Capture the cell that displays the provided text and extract its [X, Y] central coordinate. 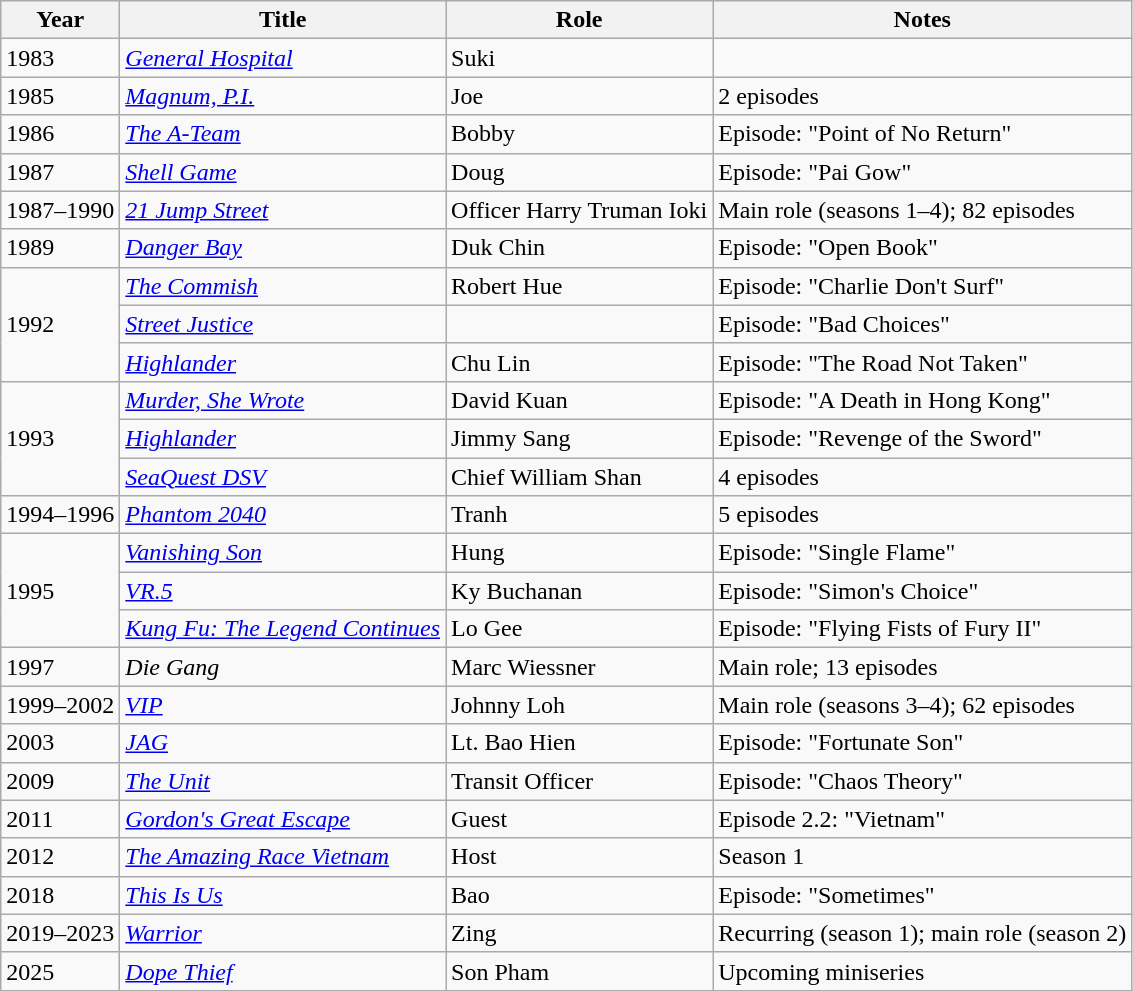
Ky Buchanan [580, 591]
Magnum, P.I. [283, 96]
Chu Lin [580, 362]
Year [60, 20]
Duk Chin [580, 248]
General Hospital [283, 58]
1987–1990 [60, 210]
Episode: "The Road Not Taken" [922, 362]
Shell Game [283, 172]
Transit Officer [580, 781]
Tranh [580, 515]
Episode: "Fortunate Son" [922, 743]
Officer Harry Truman Ioki [580, 210]
Episode: "Point of No Return" [922, 134]
1999–2002 [60, 705]
Lo Gee [580, 629]
Episode: "Chaos Theory" [922, 781]
Notes [922, 20]
Son Pham [580, 971]
Role [580, 20]
Season 1 [922, 857]
The A-Team [283, 134]
VIP [283, 705]
Episode: "Single Flame" [922, 553]
Episode: "Pai Gow" [922, 172]
2003 [60, 743]
David Kuan [580, 400]
The Unit [283, 781]
Episode: "Bad Choices" [922, 324]
Hung [580, 553]
Marc Wiessner [580, 667]
Host [580, 857]
5 episodes [922, 515]
Episode: "Flying Fists of Fury II" [922, 629]
Episode: "Simon's Choice" [922, 591]
2012 [60, 857]
Joe [580, 96]
Robert Hue [580, 286]
Warrior [283, 933]
1997 [60, 667]
1994–1996 [60, 515]
Murder, She Wrote [283, 400]
Suki [580, 58]
The Amazing Race Vietnam [283, 857]
1995 [60, 591]
VR.5 [283, 591]
4 episodes [922, 477]
Main role (seasons 3–4); 62 episodes [922, 705]
Guest [580, 819]
Episode: "Sometimes" [922, 895]
1987 [60, 172]
Gordon's Great Escape [283, 819]
Chief William Shan [580, 477]
JAG [283, 743]
Bobby [580, 134]
Recurring (season 1); main role (season 2) [922, 933]
1985 [60, 96]
Doug [580, 172]
Episode 2.2: "Vietnam" [922, 819]
Street Justice [283, 324]
Phantom 2040 [283, 515]
Kung Fu: The Legend Continues [283, 629]
2 episodes [922, 96]
Vanishing Son [283, 553]
Dope Thief [283, 971]
Lt. Bao Hien [580, 743]
Episode: "Open Book" [922, 248]
1986 [60, 134]
Johnny Loh [580, 705]
2025 [60, 971]
Jimmy Sang [580, 438]
Main role (seasons 1–4); 82 episodes [922, 210]
This Is Us [283, 895]
Bao [580, 895]
1989 [60, 248]
2011 [60, 819]
Zing [580, 933]
The Commish [283, 286]
1993 [60, 438]
1983 [60, 58]
Die Gang [283, 667]
Episode: "A Death in Hong Kong" [922, 400]
2009 [60, 781]
Episode: "Revenge of the Sword" [922, 438]
Main role; 13 episodes [922, 667]
Title [283, 20]
Episode: "Charlie Don't Surf" [922, 286]
21 Jump Street [283, 210]
Danger Bay [283, 248]
2018 [60, 895]
Upcoming miniseries [922, 971]
1992 [60, 324]
SeaQuest DSV [283, 477]
2019–2023 [60, 933]
